Detect which cell encompasses the target text, then output its (X, Y) center coordinate. 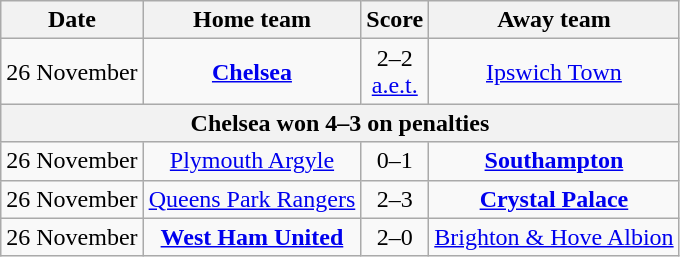
West Ham United (252, 237)
Southampton (554, 161)
Away team (554, 20)
Chelsea won 4–3 on penalties (340, 123)
Crystal Palace (554, 199)
2–0 (395, 237)
Score (395, 20)
Home team (252, 20)
Brighton & Hove Albion (554, 237)
Ipswich Town (554, 72)
Date (72, 20)
Plymouth Argyle (252, 161)
2–2 a.e.t. (395, 72)
Chelsea (252, 72)
Queens Park Rangers (252, 199)
2–3 (395, 199)
0–1 (395, 161)
